Return [x, y] of the center of cell containing provided text 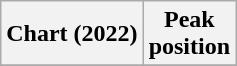
Chart (2022) [72, 34]
Peakposition [189, 34]
